Pinpoint the cell where the given text exists, returning its (X, Y) midpoint coordinate. 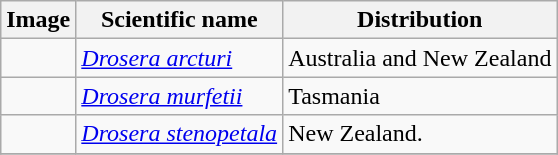
Distribution (420, 20)
Australia and New Zealand (420, 58)
New Zealand. (420, 134)
Tasmania (420, 96)
Scientific name (180, 20)
Drosera stenopetala (180, 134)
Image (38, 20)
Drosera murfetii (180, 96)
Drosera arcturi (180, 58)
